Pinpoint the cell where the given text exists, returning its (X, Y) midpoint coordinate. 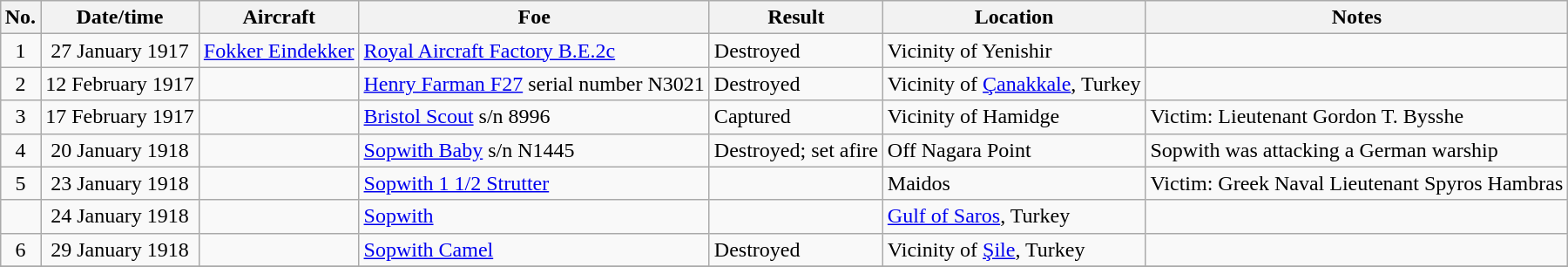
Notes (1357, 17)
Date/time (120, 17)
1 (20, 51)
20 January 1918 (120, 150)
5 (20, 183)
Sopwith (534, 216)
23 January 1918 (120, 183)
Vicinity of Çanakkale, Turkey (1014, 84)
Sopwith 1 1/2 Strutter (534, 183)
12 February 1917 (120, 84)
Vicinity of Yenishir (1014, 51)
24 January 1918 (120, 216)
Result (796, 17)
Location (1014, 17)
Sopwith was attacking a German warship (1357, 150)
29 January 1918 (120, 250)
Sopwith Baby s/n N1445 (534, 150)
Royal Aircraft Factory B.E.2c (534, 51)
6 (20, 250)
Destroyed; set afire (796, 150)
Henry Farman F27 serial number N3021 (534, 84)
Victim: Lieutenant Gordon T. Bysshe (1357, 117)
3 (20, 117)
17 February 1917 (120, 117)
Sopwith Camel (534, 250)
Aircraft (279, 17)
4 (20, 150)
2 (20, 84)
Bristol Scout s/n 8996 (534, 117)
Vicinity of Hamidge (1014, 117)
No. (20, 17)
Vicinity of Şile, Turkey (1014, 250)
Foe (534, 17)
Off Nagara Point (1014, 150)
Maidos (1014, 183)
Fokker Eindekker (279, 51)
Victim: Greek Naval Lieutenant Spyros Hambras (1357, 183)
Gulf of Saros, Turkey (1014, 216)
27 January 1917 (120, 51)
Captured (796, 117)
